Return the [X, Y] coordinate for the center point of the cell that contains the specified text.  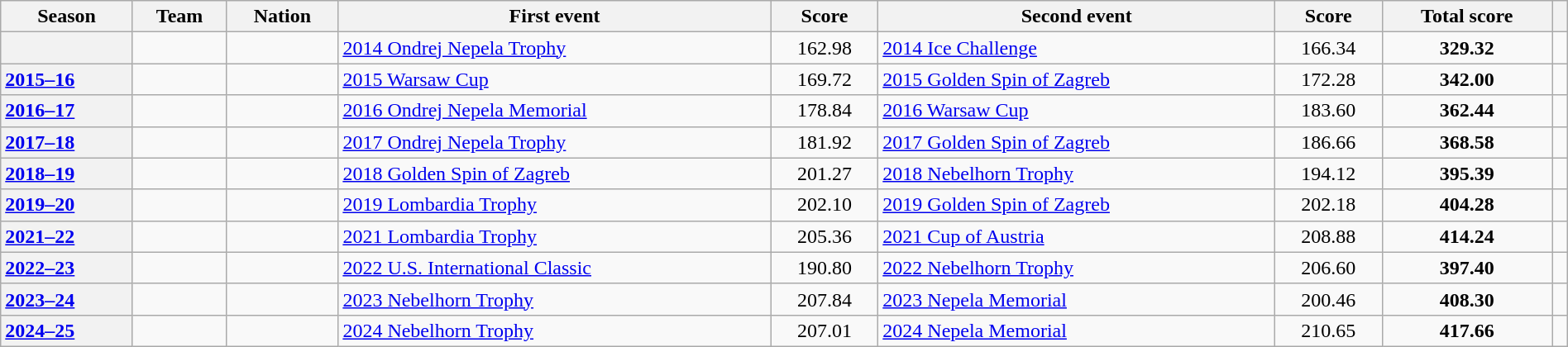
408.30 [1467, 299]
205.36 [824, 236]
2015–16 [67, 79]
Season [67, 17]
362.44 [1467, 111]
Team [179, 17]
2017–18 [67, 142]
194.12 [1328, 173]
178.84 [824, 111]
2022 U.S. International Classic [555, 268]
397.40 [1467, 268]
2024 Nebelhorn Trophy [555, 330]
2019 Lombardia Trophy [555, 205]
2014 Ice Challenge [1077, 48]
Nation [283, 17]
2016–17 [67, 111]
172.28 [1328, 79]
201.27 [824, 173]
2015 Warsaw Cup [555, 79]
2018 Nebelhorn Trophy [1077, 173]
181.92 [824, 142]
2022 Nebelhorn Trophy [1077, 268]
404.28 [1467, 205]
2021–22 [67, 236]
329.32 [1467, 48]
2023 Nepela Memorial [1077, 299]
169.72 [824, 79]
417.66 [1467, 330]
2018–19 [67, 173]
2024–25 [67, 330]
186.66 [1328, 142]
Total score [1467, 17]
210.65 [1328, 330]
2017 Ondrej Nepela Trophy [555, 142]
2023 Nebelhorn Trophy [555, 299]
2023–24 [67, 299]
2021 Lombardia Trophy [555, 236]
2022–23 [67, 268]
183.60 [1328, 111]
Second event [1077, 17]
200.46 [1328, 299]
206.60 [1328, 268]
368.58 [1467, 142]
2017 Golden Spin of Zagreb [1077, 142]
2014 Ondrej Nepela Trophy [555, 48]
2019 Golden Spin of Zagreb [1077, 205]
202.18 [1328, 205]
190.80 [824, 268]
2018 Golden Spin of Zagreb [555, 173]
395.39 [1467, 173]
2021 Cup of Austria [1077, 236]
342.00 [1467, 79]
2015 Golden Spin of Zagreb [1077, 79]
162.98 [824, 48]
207.84 [824, 299]
166.34 [1328, 48]
2016 Ondrej Nepela Memorial [555, 111]
2016 Warsaw Cup [1077, 111]
202.10 [824, 205]
First event [555, 17]
2024 Nepela Memorial [1077, 330]
414.24 [1467, 236]
207.01 [824, 330]
2019–20 [67, 205]
208.88 [1328, 236]
